Locate the cell with the specified text and output its (x, y) center coordinate. 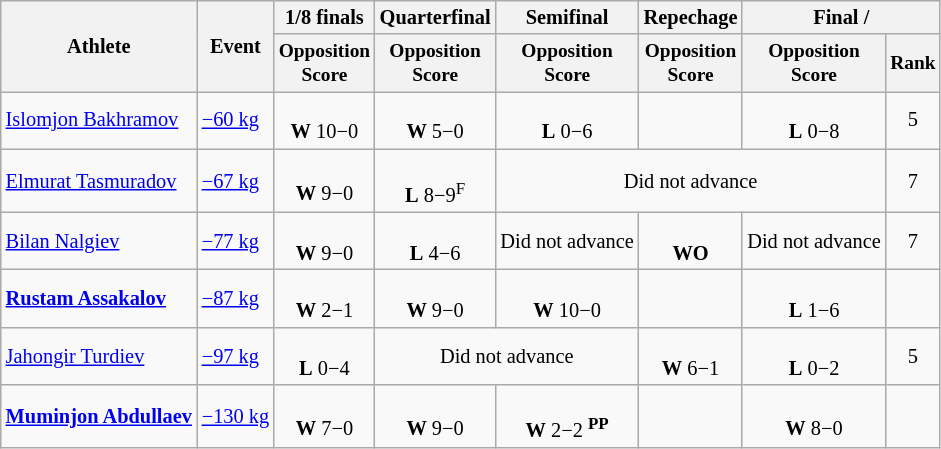
Muminjon Abdullaev (99, 416)
−87 kg (236, 299)
WO (691, 241)
L 0−2 (814, 356)
W 6−1 (691, 356)
Event (236, 46)
W 2−1 (324, 299)
−77 kg (236, 241)
−130 kg (236, 416)
Rank (913, 62)
−60 kg (236, 120)
L 4−6 (436, 241)
W 5−0 (436, 120)
Quarterfinal (436, 17)
W 8−0 (814, 416)
Elmurat Tasmuradov (99, 180)
−97 kg (236, 356)
Islomjon Bakhramov (99, 120)
Rustam Assakalov (99, 299)
L 8−9F (436, 180)
L 1−6 (814, 299)
Semifinal (566, 17)
Bilan Nalgiev (99, 241)
Jahongir Turdiev (99, 356)
1/8 finals (324, 17)
Athlete (99, 46)
W 2−2 PP (566, 416)
L 0−6 (566, 120)
−67 kg (236, 180)
L 0−4 (324, 356)
W 7−0 (324, 416)
Final / (841, 17)
L 0−8 (814, 120)
Repechage (691, 17)
